Pinpoint the cell where the given text exists, returning its (x, y) midpoint coordinate. 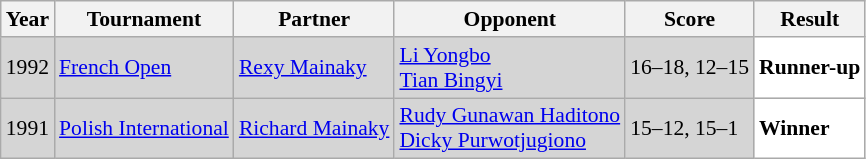
1992 (28, 68)
Result (810, 19)
Polish International (144, 128)
Opponent (510, 19)
15–12, 15–1 (690, 128)
1991 (28, 128)
Richard Mainaky (314, 128)
French Open (144, 68)
Partner (314, 19)
Rudy Gunawan Haditono Dicky Purwotjugiono (510, 128)
Li Yongbo Tian Bingyi (510, 68)
Score (690, 19)
Tournament (144, 19)
16–18, 12–15 (690, 68)
Year (28, 19)
Runner-up (810, 68)
Winner (810, 128)
Rexy Mainaky (314, 68)
